Find where the given text appears and provide that cell's center as (x, y) coordinate. 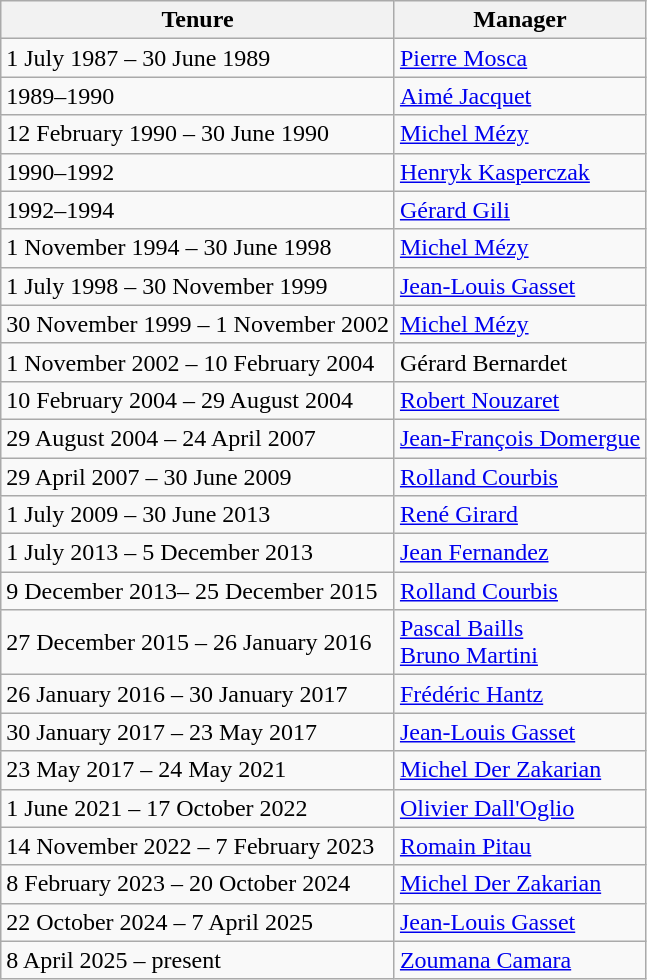
Robert Nouzaret (520, 400)
1 June 2021 – 17 October 2022 (198, 808)
12 February 1990 – 30 June 1990 (198, 134)
René Girard (520, 515)
1 July 2009 – 30 June 2013 (198, 515)
29 August 2004 – 24 April 2007 (198, 438)
Pierre Mosca (520, 58)
1 November 1994 – 30 June 1998 (198, 248)
10 February 2004 – 29 August 2004 (198, 400)
Gérard Bernardet (520, 362)
27 December 2015 – 26 January 2016 (198, 642)
Romain Pitau (520, 846)
29 April 2007 – 30 June 2009 (198, 477)
1 November 2002 – 10 February 2004 (198, 362)
23 May 2017 – 24 May 2021 (198, 770)
1 July 2013 – 5 December 2013 (198, 553)
Tenure (198, 20)
1989–1990 (198, 96)
8 February 2023 – 20 October 2024 (198, 884)
Zoumana Camara (520, 960)
Henryk Kasperczak (520, 172)
Frédéric Hantz (520, 694)
Gérard Gili (520, 210)
1 July 1987 – 30 June 1989 (198, 58)
Manager (520, 20)
30 November 1999 – 1 November 2002 (198, 324)
1990–1992 (198, 172)
Pascal BaillsBruno Martini (520, 642)
Jean-François Domergue (520, 438)
26 January 2016 – 30 January 2017 (198, 694)
14 November 2022 – 7 February 2023 (198, 846)
8 April 2025 – present (198, 960)
22 October 2024 – 7 April 2025 (198, 922)
1 July 1998 – 30 November 1999 (198, 286)
Olivier Dall'Oglio (520, 808)
Aimé Jacquet (520, 96)
9 December 2013– 25 December 2015 (198, 591)
Jean Fernandez (520, 553)
30 January 2017 – 23 May 2017 (198, 732)
1992–1994 (198, 210)
